Locate the cell with the specified text and output its (x, y) center coordinate. 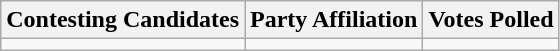
Contesting Candidates (123, 20)
Party Affiliation (334, 20)
Votes Polled (491, 20)
